Pinpoint the cell where the given text exists, returning its [x, y] midpoint coordinate. 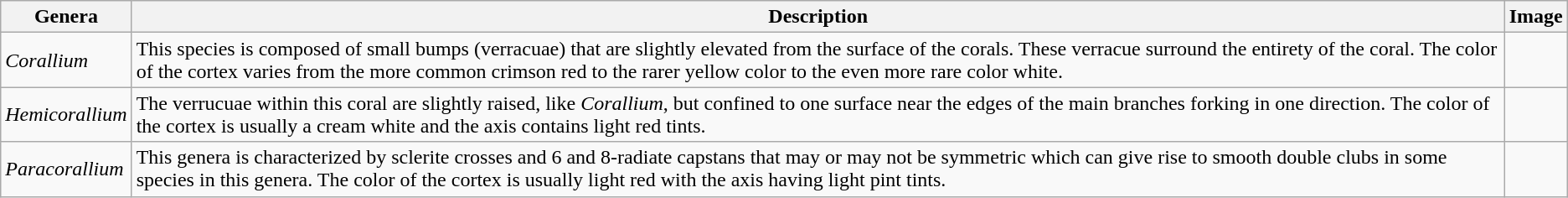
Genera [66, 17]
Description [818, 17]
Image [1536, 17]
Hemicorallium [66, 114]
Corallium [66, 60]
Paracorallium [66, 169]
